Pinpoint the cell where the given text exists, returning its (x, y) midpoint coordinate. 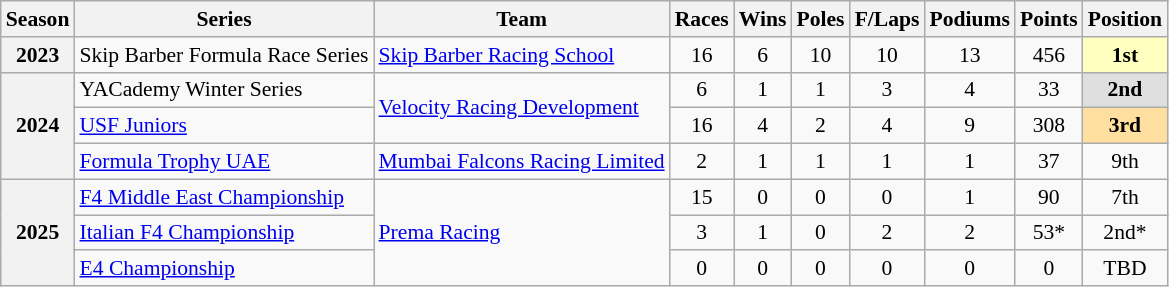
Team (522, 19)
308 (1049, 126)
7th (1125, 197)
2023 (38, 55)
Skip Barber Formula Race Series (224, 55)
USF Juniors (224, 126)
13 (970, 55)
3rd (1125, 126)
2nd* (1125, 233)
9th (1125, 162)
E4 Championship (224, 269)
Points (1049, 19)
456 (1049, 55)
Position (1125, 19)
Velocity Racing Development (522, 108)
F4 Middle East Championship (224, 197)
2025 (38, 232)
2nd (1125, 90)
53* (1049, 233)
Wins (763, 19)
2024 (38, 126)
F/Laps (888, 19)
90 (1049, 197)
Skip Barber Racing School (522, 55)
15 (702, 197)
TBD (1125, 269)
Italian F4 Championship (224, 233)
Mumbai Falcons Racing Limited (522, 162)
33 (1049, 90)
Poles (820, 19)
Races (702, 19)
Season (38, 19)
YACademy Winter Series (224, 90)
9 (970, 126)
1st (1125, 55)
37 (1049, 162)
Formula Trophy UAE (224, 162)
Series (224, 19)
Prema Racing (522, 232)
Podiums (970, 19)
